Capture the cell that displays the provided text and extract its [X, Y] central coordinate. 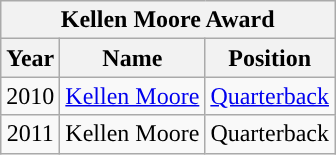
Kellen Moore Award [168, 20]
2010 [30, 96]
Year [30, 58]
Position [270, 58]
Name [132, 58]
2011 [30, 134]
